For the text-containing cell, return its midpoint in [X, Y] coordinate format. 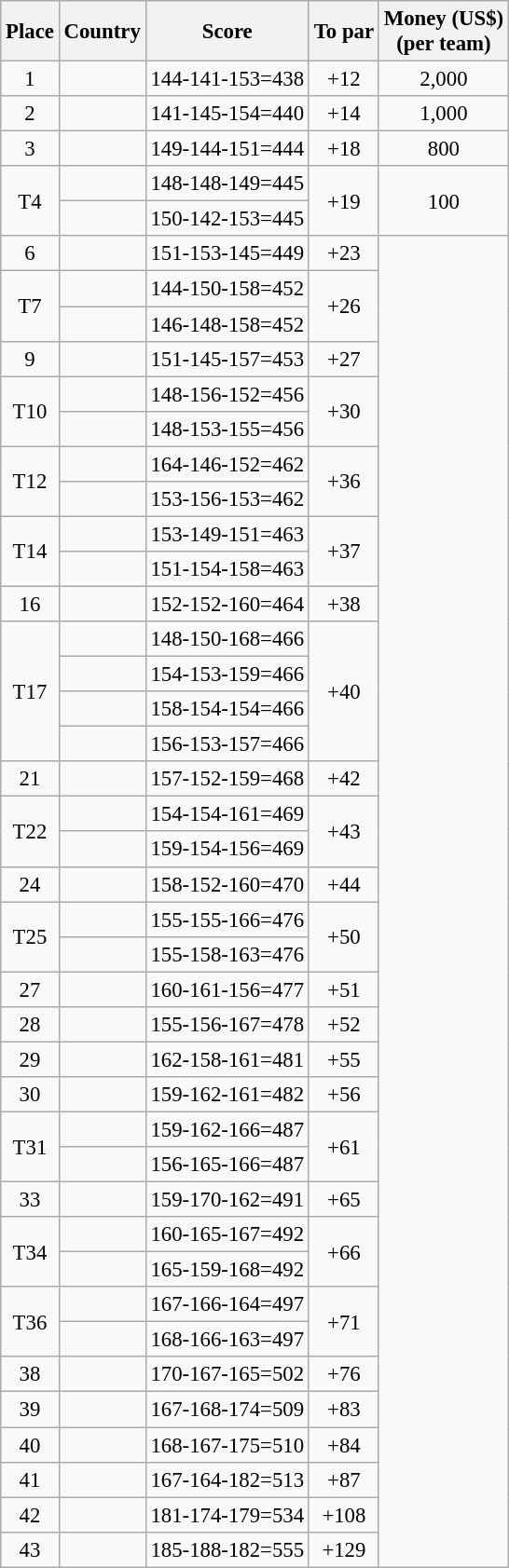
6 [30, 254]
168-167-175=510 [227, 1445]
Country [103, 32]
154-154-161=469 [227, 814]
28 [30, 1025]
40 [30, 1445]
+26 [343, 306]
16 [30, 604]
T31 [30, 1146]
148-156-152=456 [227, 394]
+18 [343, 149]
170-167-165=502 [227, 1374]
159-162-166=487 [227, 1129]
2 [30, 114]
+87 [343, 1479]
+44 [343, 884]
155-158-163=476 [227, 954]
T14 [30, 552]
33 [30, 1200]
+108 [343, 1515]
+30 [343, 412]
To par [343, 32]
42 [30, 1515]
152-152-160=464 [227, 604]
+129 [343, 1549]
T4 [30, 201]
151-153-145=449 [227, 254]
148-148-149=445 [227, 184]
148-153-155=456 [227, 429]
156-153-157=466 [227, 744]
150-142-153=445 [227, 219]
181-174-179=534 [227, 1515]
160-161-156=477 [227, 989]
Score [227, 32]
T12 [30, 481]
27 [30, 989]
21 [30, 779]
+52 [343, 1025]
159-154-156=469 [227, 850]
+42 [343, 779]
100 [444, 201]
T36 [30, 1321]
146-148-158=452 [227, 324]
165-159-168=492 [227, 1270]
T25 [30, 937]
2,000 [444, 79]
151-154-158=463 [227, 569]
T22 [30, 831]
+55 [343, 1059]
160-165-167=492 [227, 1234]
+66 [343, 1252]
800 [444, 149]
T34 [30, 1252]
151-145-157=453 [227, 359]
1,000 [444, 114]
+14 [343, 114]
144-150-158=452 [227, 289]
9 [30, 359]
+23 [343, 254]
159-162-161=482 [227, 1095]
+51 [343, 989]
159-170-162=491 [227, 1200]
148-150-168=466 [227, 639]
+56 [343, 1095]
185-188-182=555 [227, 1549]
+40 [343, 691]
39 [30, 1410]
30 [30, 1095]
29 [30, 1059]
+65 [343, 1200]
38 [30, 1374]
149-144-151=444 [227, 149]
+38 [343, 604]
155-155-166=476 [227, 920]
1 [30, 79]
+43 [343, 831]
167-168-174=509 [227, 1410]
+83 [343, 1410]
Place [30, 32]
167-166-164=497 [227, 1304]
+84 [343, 1445]
+12 [343, 79]
+61 [343, 1146]
158-152-160=470 [227, 884]
3 [30, 149]
144-141-153=438 [227, 79]
+50 [343, 937]
153-156-153=462 [227, 499]
158-154-154=466 [227, 709]
+36 [343, 481]
162-158-161=481 [227, 1059]
T7 [30, 306]
+76 [343, 1374]
155-156-167=478 [227, 1025]
164-146-152=462 [227, 464]
Money (US$)(per team) [444, 32]
43 [30, 1549]
+27 [343, 359]
24 [30, 884]
167-164-182=513 [227, 1479]
+71 [343, 1321]
T17 [30, 691]
41 [30, 1479]
157-152-159=468 [227, 779]
+37 [343, 552]
153-149-151=463 [227, 534]
141-145-154=440 [227, 114]
154-153-159=466 [227, 675]
T10 [30, 412]
156-165-166=487 [227, 1165]
+19 [343, 201]
168-166-163=497 [227, 1340]
